Determine the (x, y) coordinate at the center of the cell enclosing the given text.  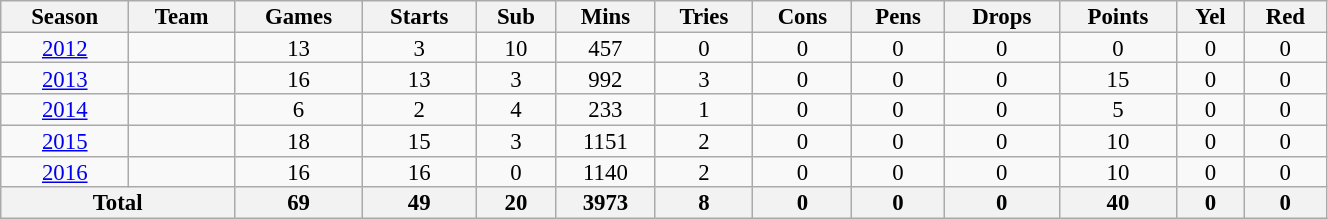
69 (299, 204)
2014 (65, 110)
8 (704, 204)
992 (606, 78)
Points (1118, 16)
Pens (898, 16)
1 (704, 110)
2012 (65, 48)
1151 (606, 140)
Games (299, 16)
2015 (65, 140)
6 (299, 110)
2016 (65, 172)
Sub (516, 16)
Team (182, 16)
Starts (420, 16)
1140 (606, 172)
Yel (1211, 16)
2013 (65, 78)
4 (516, 110)
457 (606, 48)
18 (299, 140)
Red (1285, 16)
Season (65, 16)
233 (606, 110)
20 (516, 204)
Mins (606, 16)
Cons (802, 16)
5 (1118, 110)
Drops (1002, 16)
40 (1118, 204)
49 (420, 204)
Tries (704, 16)
3973 (606, 204)
Total (118, 204)
